From the cell containing the given text, extract its center point as [x, y] coordinate. 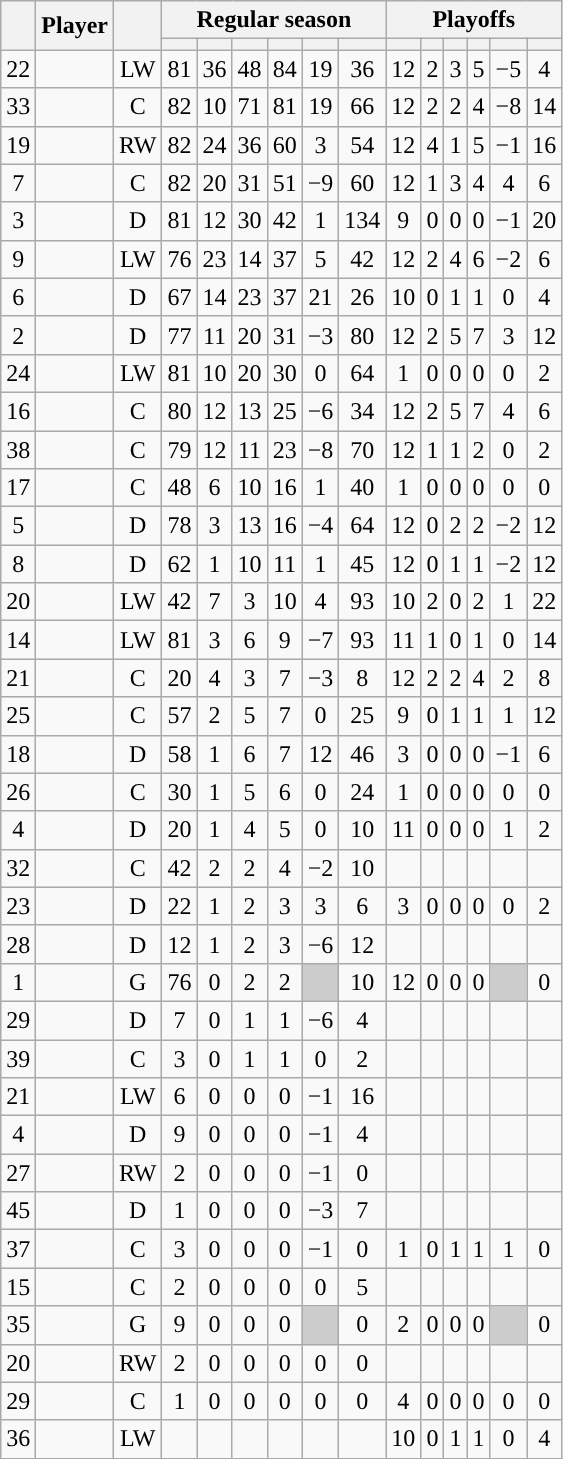
−4 [320, 526]
71 [250, 107]
79 [180, 449]
38 [18, 449]
67 [180, 297]
35 [18, 1325]
66 [362, 107]
62 [180, 564]
46 [362, 754]
15 [18, 1287]
Regular season [274, 20]
Player [75, 26]
77 [180, 335]
58 [180, 754]
−7 [320, 640]
54 [362, 145]
18 [18, 754]
134 [362, 221]
33 [18, 107]
57 [180, 716]
17 [18, 488]
27 [18, 1173]
−5 [508, 69]
51 [284, 183]
39 [18, 1059]
78 [180, 526]
70 [362, 449]
84 [284, 69]
34 [362, 411]
28 [18, 944]
Playoffs [474, 20]
40 [362, 488]
32 [18, 868]
−9 [320, 183]
